Detect which cell encompasses the target text, then output its [x, y] center coordinate. 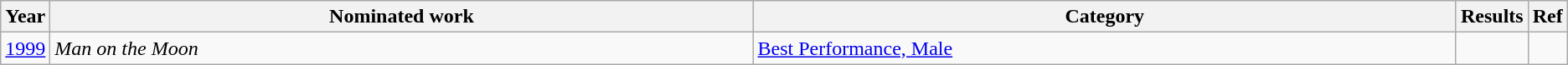
Results [1492, 17]
Year [25, 17]
Category [1104, 17]
1999 [25, 48]
Man on the Moon [402, 48]
Ref [1548, 17]
Nominated work [402, 17]
Best Performance, Male [1104, 48]
